Find where the given text appears and provide that cell's center as (X, Y) coordinate. 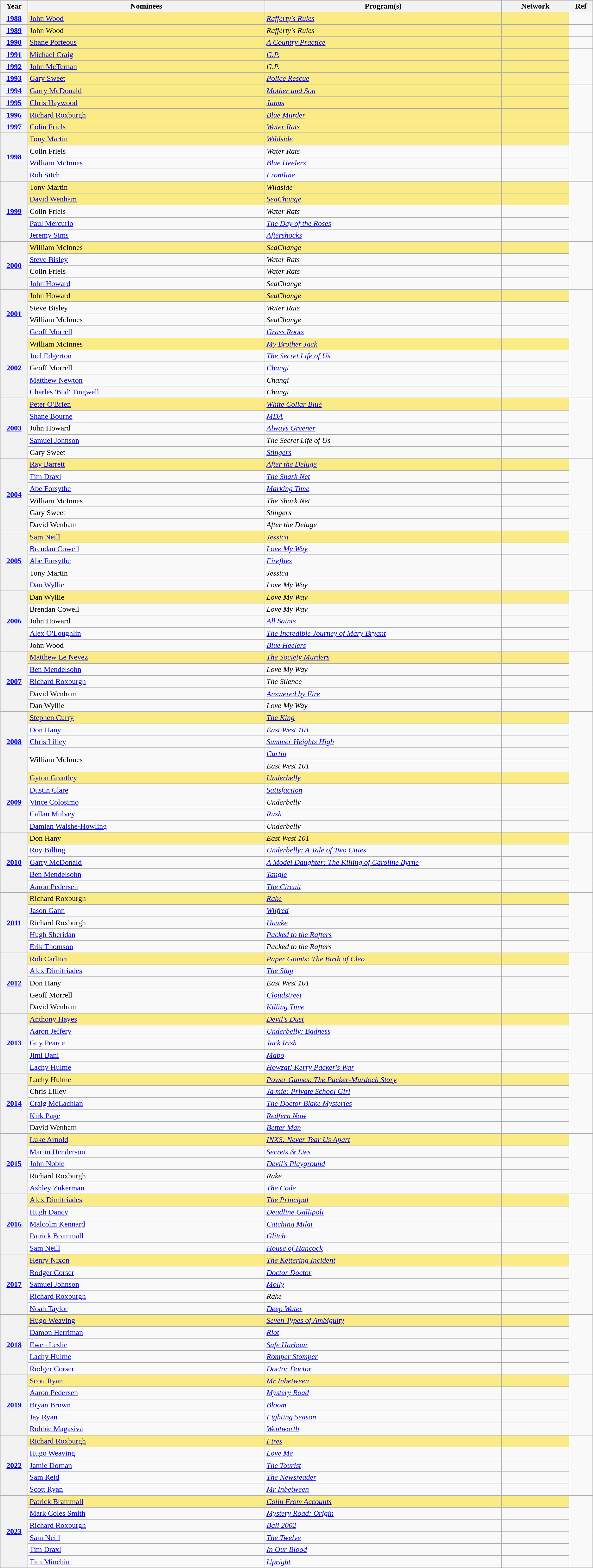
Frontline (383, 175)
Fires (383, 1441)
Secrets & Lies (383, 1152)
Hawke (383, 923)
Answered by Fire (383, 693)
2001 (14, 314)
Seven Types of Ambiguity (383, 1321)
2006 (14, 621)
Power Games: The Packer-Murdoch Story (383, 1079)
2013 (14, 1043)
1994 (14, 91)
Devil's Playground (383, 1164)
John McTernan (146, 67)
Damian Walshe-Howling (146, 826)
Damon Herriman (146, 1333)
Underbelly: Badness (383, 1031)
Erik Thomson (146, 947)
2016 (14, 1224)
Glitch (383, 1236)
Always Greener (383, 428)
Nominees (146, 6)
My Brother Jack (383, 344)
INXS: Never Tear Us Apart (383, 1140)
The Circuit (383, 886)
1991 (14, 54)
The Incredible Journey of Mary Bryant (383, 633)
2018 (14, 1345)
Curtin (383, 754)
Alex O'Loughlin (146, 633)
Deep Water (383, 1309)
Joel Edgerton (146, 356)
Redfern Now (383, 1115)
The Code (383, 1188)
The Slap (383, 971)
Cloudstreet (383, 995)
Matthew Le Nevez (146, 657)
2007 (14, 681)
Marking Time (383, 488)
Program(s) (383, 6)
2008 (14, 742)
Grass Roots (383, 332)
Year (14, 6)
1995 (14, 103)
Malcolm Kennard (146, 1224)
Gyton Grantley (146, 778)
2022 (14, 1465)
Deadline Gallipoli (383, 1212)
Hugh Sheridan (146, 935)
Jay Ryan (146, 1417)
Bali 2002 (383, 1526)
All Saints (383, 621)
2011 (14, 922)
1993 (14, 79)
Guy Pearce (146, 1043)
Roy Billing (146, 850)
Craig McLachlan (146, 1103)
The Doctor Blake Mysteries (383, 1103)
Network (535, 6)
1990 (14, 42)
Mystery Road: Origin (383, 1514)
Ashley Zukerman (146, 1188)
Paul Mercurio (146, 223)
Underbelly: A Tale of Two Cities (383, 850)
Shane Porteous (146, 42)
1999 (14, 211)
Catching Milat (383, 1224)
The Society Murders (383, 657)
Rob Carlton (146, 959)
Police Rescue (383, 79)
2012 (14, 983)
The Day of the Roses (383, 223)
Callan Mulvey (146, 814)
2005 (14, 561)
Vince Colosimo (146, 802)
Sam Reid (146, 1477)
The Silence (383, 681)
1992 (14, 67)
Riot (383, 1333)
Anthony Hayes (146, 1019)
1996 (14, 115)
White Collar Blue (383, 404)
2009 (14, 802)
Aftershocks (383, 235)
The Principal (383, 1200)
Upright (383, 1562)
The Tourist (383, 1465)
The Twelve (383, 1538)
Jack Irish (383, 1043)
Noah Taylor (146, 1309)
1988 (14, 18)
A Country Practice (383, 42)
1997 (14, 127)
Tangle (383, 874)
Howzat! Kerry Packer's War (383, 1067)
1998 (14, 157)
In Our Blood (383, 1550)
Jamie Dornan (146, 1465)
Robbie Magasiva (146, 1429)
Devil's Dust (383, 1019)
Mother and Son (383, 91)
Satisfaction (383, 790)
Michael Craig (146, 54)
Charles 'Bud' Tingwell (146, 392)
2004 (14, 494)
The Newsreader (383, 1477)
MDA (383, 416)
Jimi Bani (146, 1055)
Henry Nixon (146, 1260)
2014 (14, 1103)
2015 (14, 1164)
2017 (14, 1284)
2019 (14, 1405)
Fireflies (383, 561)
Wilfred (383, 910)
Fighting Season (383, 1417)
Shane Bourne (146, 416)
Romper Stomper (383, 1357)
Ray Barrett (146, 464)
Peter O'Brien (146, 404)
Killing Time (383, 1007)
2003 (14, 428)
Chris Haywood (146, 103)
Bryan Brown (146, 1405)
Luke Arnold (146, 1140)
Dustin Clare (146, 790)
Bloom (383, 1405)
1989 (14, 30)
Janus (383, 103)
2002 (14, 368)
Colin From Accounts (383, 1501)
A Model Daughter: The Killing of Caroline Byrne (383, 862)
Martin Henderson (146, 1152)
The Kettering Incident (383, 1260)
Mabo (383, 1055)
Love Me (383, 1453)
Mystery Road (383, 1393)
Ewen Leslie (146, 1345)
Stephen Curry (146, 717)
Summer Heights High (383, 742)
Paper Giants: The Birth of Cleo (383, 959)
Hugh Dancy (146, 1212)
Jason Gann (146, 910)
Ref (581, 6)
Mark Coles Smith (146, 1514)
2010 (14, 862)
John Noble (146, 1164)
Better Man (383, 1128)
Tim Minchin (146, 1562)
Rob Sitch (146, 175)
Kirk Page (146, 1115)
Jeremy Sims (146, 235)
2023 (14, 1531)
The King (383, 717)
Matthew Newton (146, 380)
House of Hancock (383, 1248)
Ja'mie: Private School Girl (383, 1091)
Aaron Jeffery (146, 1031)
Blue Murder (383, 115)
Rush (383, 814)
Molly (383, 1284)
Safe Harbour (383, 1345)
Wentworth (383, 1429)
2000 (14, 265)
